Capture the cell that displays the provided text and extract its (X, Y) central coordinate. 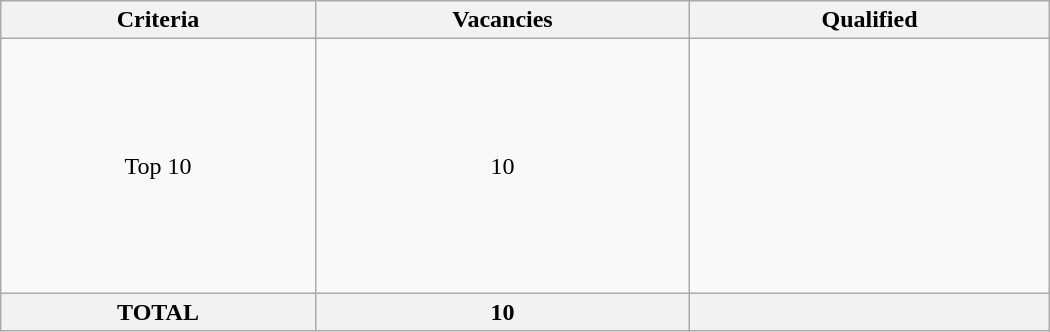
TOTAL (158, 312)
Qualified (870, 20)
Criteria (158, 20)
Top 10 (158, 166)
Vacancies (502, 20)
